Pinpoint the cell where the given text exists, returning its [x, y] midpoint coordinate. 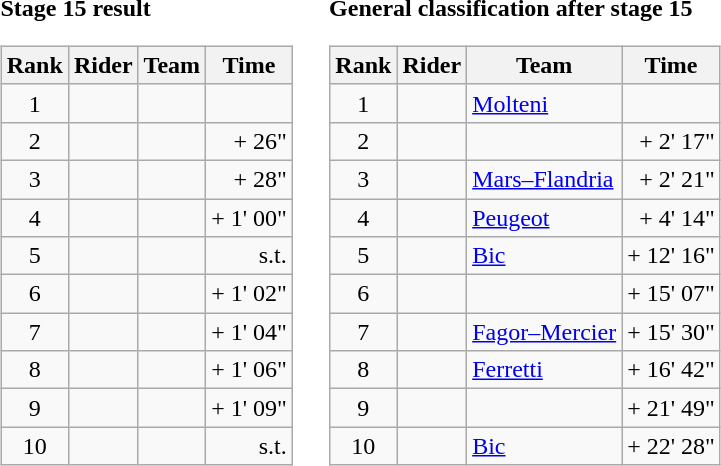
+ 1' 02" [250, 294]
Mars–Flandria [544, 179]
+ 16' 42" [672, 370]
Molteni [544, 103]
+ 2' 21" [672, 179]
+ 1' 04" [250, 332]
+ 1' 09" [250, 408]
+ 12' 16" [672, 256]
+ 15' 07" [672, 294]
+ 15' 30" [672, 332]
+ 21' 49" [672, 408]
Fagor–Mercier [544, 332]
+ 22' 28" [672, 446]
Ferretti [544, 370]
Peugeot [544, 217]
+ 2' 17" [672, 141]
+ 4' 14" [672, 217]
+ 28" [250, 179]
+ 1' 00" [250, 217]
+ 26" [250, 141]
+ 1' 06" [250, 370]
